Find where the given text appears and provide that cell's center as [x, y] coordinate. 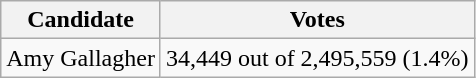
Amy Gallagher [81, 58]
Votes [317, 20]
Candidate [81, 20]
34,449 out of 2,495,559 (1.4%) [317, 58]
